Identify which cell holds the provided text, then report its [x, y] central coordinate. 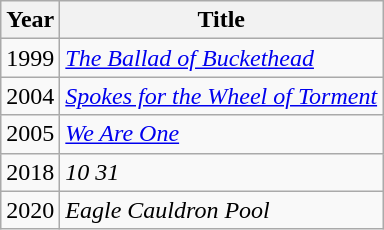
Title [222, 20]
Spokes for the Wheel of Torment [222, 96]
Eagle Cauldron Pool [222, 210]
1999 [30, 58]
Year [30, 20]
2004 [30, 96]
The Ballad of Buckethead [222, 58]
2018 [30, 172]
2005 [30, 134]
2020 [30, 210]
We Are One [222, 134]
10 31 [222, 172]
